Search for the cell housing the specified text and yield its (X, Y) center coordinate. 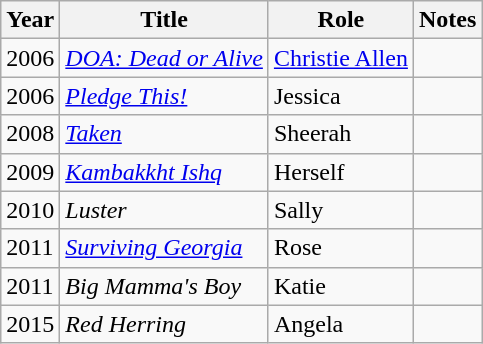
DOA: Dead or Alive (164, 58)
Katie (340, 286)
Luster (164, 210)
Role (340, 20)
2009 (30, 172)
Pledge This! (164, 96)
Big Mamma's Boy (164, 286)
Angela (340, 324)
2015 (30, 324)
Rose (340, 248)
Taken (164, 134)
Sheerah (340, 134)
2010 (30, 210)
Christie Allen (340, 58)
Herself (340, 172)
2008 (30, 134)
Jessica (340, 96)
Sally (340, 210)
Surviving Georgia (164, 248)
Title (164, 20)
Notes (447, 20)
Red Herring (164, 324)
Year (30, 20)
Kambakkht Ishq (164, 172)
